For the text-containing cell, return its midpoint in (x, y) coordinate format. 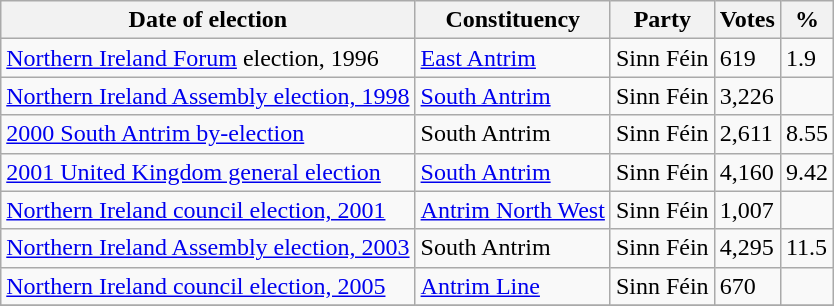
Date of election (208, 20)
Northern Ireland Assembly election, 2003 (208, 248)
670 (747, 286)
619 (747, 58)
Northern Ireland Forum election, 1996 (208, 58)
4,160 (747, 172)
Constituency (512, 20)
2001 United Kingdom general election (208, 172)
2,611 (747, 134)
8.55 (806, 134)
East Antrim (512, 58)
Northern Ireland council election, 2001 (208, 210)
Antrim Line (512, 286)
% (806, 20)
Antrim North West (512, 210)
3,226 (747, 96)
9.42 (806, 172)
11.5 (806, 248)
Northern Ireland Assembly election, 1998 (208, 96)
1,007 (747, 210)
4,295 (747, 248)
2000 South Antrim by-election (208, 134)
1.9 (806, 58)
Votes (747, 20)
Party (662, 20)
Northern Ireland council election, 2005 (208, 286)
